Return (X, Y) of the center of cell containing provided text 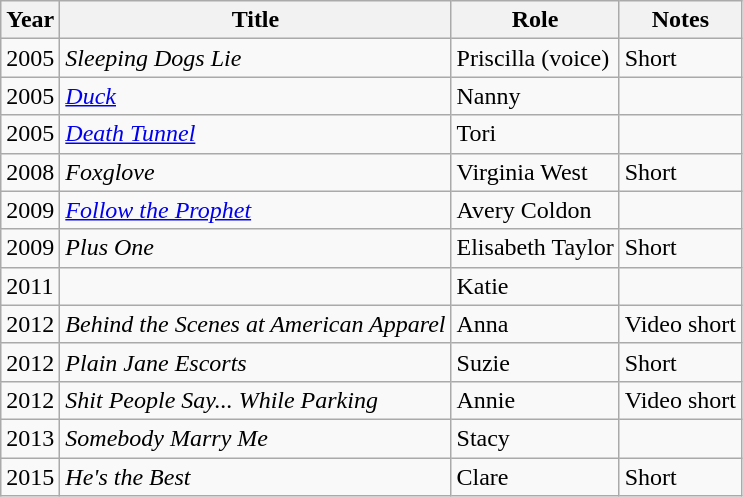
Tori (535, 134)
Annie (535, 400)
2013 (30, 438)
Clare (535, 477)
Notes (680, 20)
Shit People Say... While Parking (256, 400)
Suzie (535, 362)
Virginia West (535, 172)
Plus One (256, 248)
Katie (535, 286)
Nanny (535, 96)
Sleeping Dogs Lie (256, 58)
Plain Jane Escorts (256, 362)
Year (30, 20)
Foxglove (256, 172)
Role (535, 20)
2011 (30, 286)
Elisabeth Taylor (535, 248)
Anna (535, 324)
Duck (256, 96)
Behind the Scenes at American Apparel (256, 324)
Death Tunnel (256, 134)
Follow the Prophet (256, 210)
Title (256, 20)
2008 (30, 172)
2015 (30, 477)
Stacy (535, 438)
Somebody Marry Me (256, 438)
Priscilla (voice) (535, 58)
He's the Best (256, 477)
Avery Coldon (535, 210)
